Identify which cell holds the provided text, then report its [x, y] central coordinate. 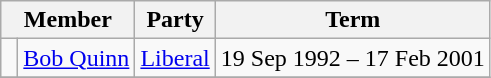
19 Sep 1992 – 17 Feb 2001 [352, 58]
Member [68, 20]
Party [175, 20]
Liberal [175, 58]
Term [352, 20]
Bob Quinn [76, 58]
